Return (X, Y) of the center of cell containing provided text 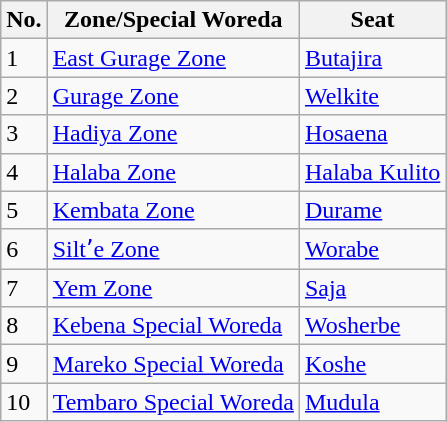
9 (24, 364)
Zone/Special Woreda (173, 20)
Saja (372, 288)
7 (24, 288)
Tembaro Special Woreda (173, 402)
Koshe (372, 364)
Gurage Zone (173, 96)
2 (24, 96)
Siltʼe Zone (173, 249)
4 (24, 172)
No. (24, 20)
10 (24, 402)
Kebena Special Woreda (173, 326)
3 (24, 134)
Seat (372, 20)
Halaba Zone (173, 172)
Mareko Special Woreda (173, 364)
Hosaena (372, 134)
8 (24, 326)
Worabe (372, 249)
5 (24, 210)
1 (24, 58)
Hadiya Zone (173, 134)
6 (24, 249)
Halaba Kulito (372, 172)
East Gurage Zone (173, 58)
Mudula (372, 402)
Wosherbe (372, 326)
Kembata Zone (173, 210)
Durame (372, 210)
Butajira (372, 58)
Welkite (372, 96)
Yem Zone (173, 288)
